Return the (x, y) coordinate for the center point of the cell that contains the specified text.  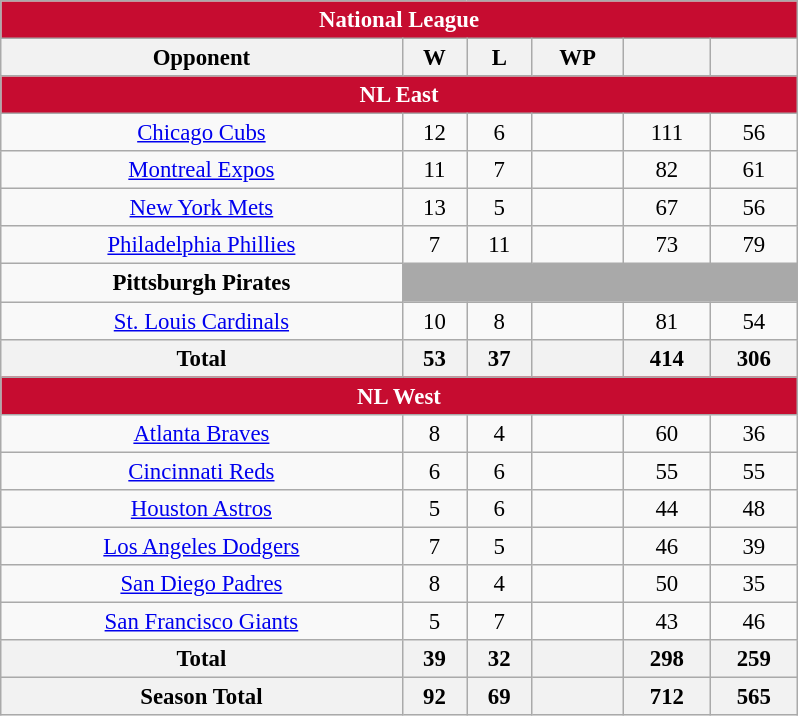
Atlanta Braves (202, 433)
50 (666, 584)
48 (754, 508)
12 (434, 133)
Season Total (202, 696)
36 (754, 433)
Montreal Expos (202, 170)
Philadelphia Phillies (202, 245)
43 (666, 621)
53 (434, 358)
New York Mets (202, 208)
NL West (399, 396)
54 (754, 321)
79 (754, 245)
259 (754, 659)
W (434, 57)
298 (666, 659)
Chicago Cubs (202, 133)
Opponent (202, 57)
92 (434, 696)
Los Angeles Dodgers (202, 546)
67 (666, 208)
44 (666, 508)
San Diego Padres (202, 584)
San Francisco Giants (202, 621)
NL East (399, 95)
414 (666, 358)
L (500, 57)
10 (434, 321)
National League (399, 20)
81 (666, 321)
60 (666, 433)
37 (500, 358)
712 (666, 696)
61 (754, 170)
35 (754, 584)
73 (666, 245)
St. Louis Cardinals (202, 321)
13 (434, 208)
WP (578, 57)
82 (666, 170)
Houston Astros (202, 508)
Pittsburgh Pirates (202, 283)
111 (666, 133)
306 (754, 358)
69 (500, 696)
32 (500, 659)
Cincinnati Reds (202, 471)
565 (754, 696)
